Capture the cell that displays the provided text and extract its (x, y) central coordinate. 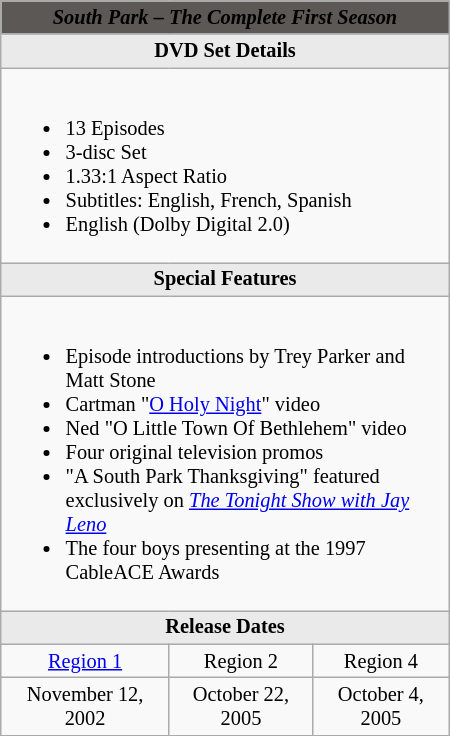
Region 4 (382, 661)
Release Dates (225, 628)
November 12, 2002 (86, 707)
Special Features (225, 279)
October 4, 2005 (382, 707)
Region 1 (86, 661)
South Park – The Complete First Season (225, 18)
DVD Set Details (225, 51)
October 22, 2005 (240, 707)
13 Episodes3-disc Set1.33:1 Aspect RatioSubtitles: English, French, SpanishEnglish (Dolby Digital 2.0) (225, 165)
Region 2 (240, 661)
